Capture the cell that displays the provided text and extract its [x, y] central coordinate. 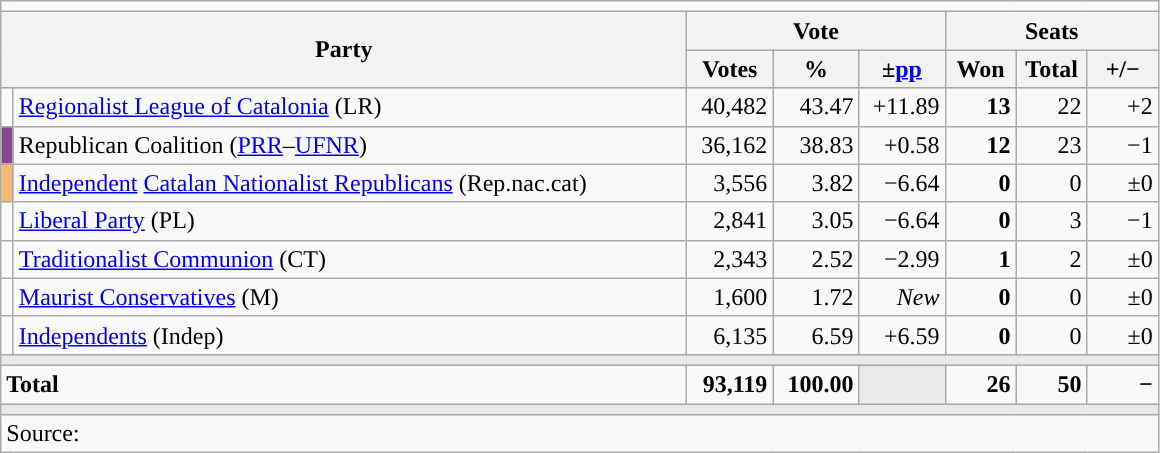
Traditionalist Communion (CT) [350, 259]
+/− [1122, 69]
Independent Catalan Nationalist Republicans (Rep.nac.cat) [350, 183]
3.05 [816, 221]
−2.99 [902, 259]
1 [980, 259]
+2 [1122, 107]
43.47 [816, 107]
2,841 [730, 221]
23 [1052, 145]
2,343 [730, 259]
Vote [816, 31]
38.83 [816, 145]
% [816, 69]
Republican Coalition (PRR–UFNR) [350, 145]
− [1122, 384]
3.82 [816, 183]
New [902, 297]
22 [1052, 107]
40,482 [730, 107]
Maurist Conservatives (M) [350, 297]
Independents (Indep) [350, 335]
1,600 [730, 297]
3,556 [730, 183]
100.00 [816, 384]
6.59 [816, 335]
Liberal Party (PL) [350, 221]
2 [1052, 259]
6,135 [730, 335]
Source: [580, 434]
Party [344, 50]
3 [1052, 221]
Seats [1052, 31]
93,119 [730, 384]
26 [980, 384]
+11.89 [902, 107]
2.52 [816, 259]
Won [980, 69]
36,162 [730, 145]
Votes [730, 69]
Regionalist League of Catalonia (LR) [350, 107]
12 [980, 145]
±pp [902, 69]
+6.59 [902, 335]
13 [980, 107]
1.72 [816, 297]
50 [1052, 384]
+0.58 [902, 145]
